Scan for the cell matching the given text and deliver its [x, y] coordinate at center. 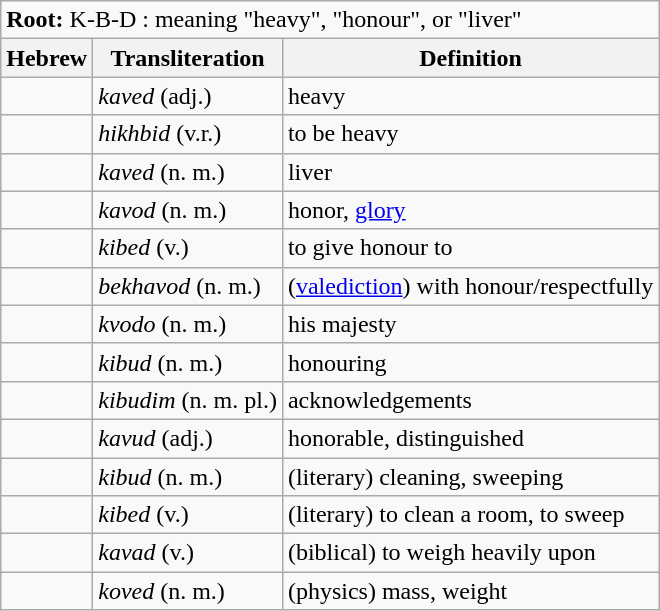
honouring [470, 362]
kaved (n. m.) [188, 172]
kavod (n. m.) [188, 210]
kibudim (n. m. pl.) [188, 400]
acknowledgements [470, 400]
(valediction) with honour/respectfully [470, 286]
honorable, distinguished [470, 438]
his majesty [470, 324]
hikhbid (v.r.) [188, 134]
to be heavy [470, 134]
kaved (adj.) [188, 96]
Transliteration [188, 58]
heavy [470, 96]
Definition [470, 58]
Root: K-B-D : meaning "heavy", "honour", or "liver" [330, 20]
honor, glory [470, 210]
(literary) cleaning, sweeping [470, 477]
kvodo (n. m.) [188, 324]
liver [470, 172]
Hebrew [47, 58]
kavud (adj.) [188, 438]
kavad (v.) [188, 553]
to give honour to [470, 248]
(literary) to clean a room, to sweep [470, 515]
koved (n. m.) [188, 591]
(physics) mass, weight [470, 591]
bekhavod (n. m.) [188, 286]
(biblical) to weigh heavily upon [470, 553]
